Extract the (X, Y) coordinate from the center of the cell holding the provided text.  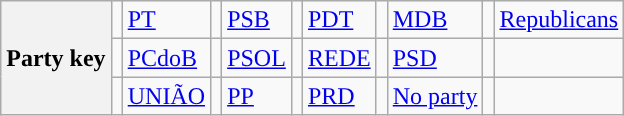
Party key (56, 58)
UNIÃO (166, 96)
PSB (257, 20)
MDB (435, 20)
PSD (435, 58)
PDT (339, 20)
PP (257, 96)
No party (435, 96)
PRD (339, 96)
PSOL (257, 58)
PT (166, 20)
PCdoB (166, 58)
REDE (339, 58)
Republicans (559, 20)
